Provide the [X, Y] coordinate of the cell's center where the given text is located.  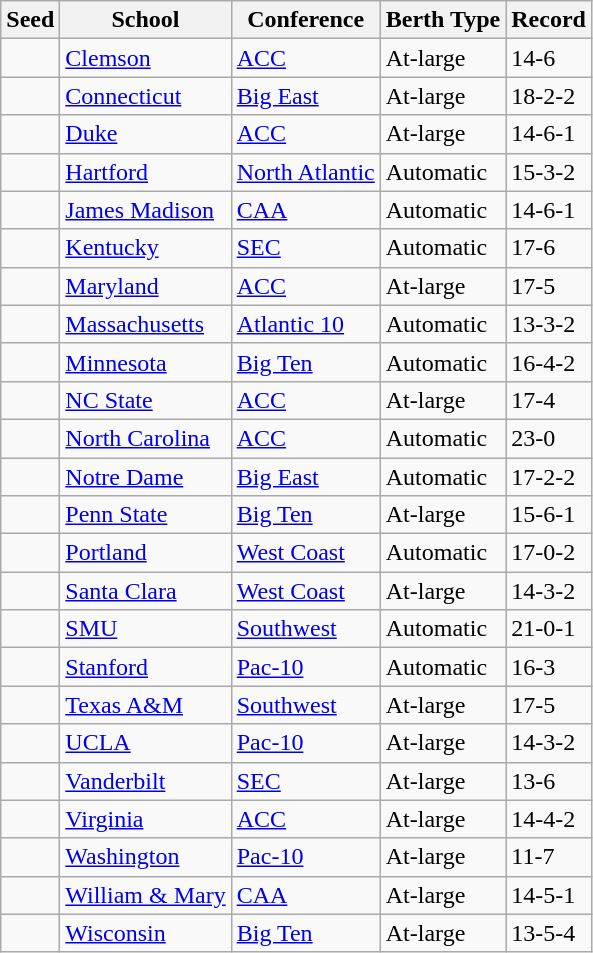
Virginia [146, 819]
Berth Type [443, 20]
13-3-2 [549, 324]
James Madison [146, 210]
13-5-4 [549, 933]
Portland [146, 553]
16-3 [549, 667]
Duke [146, 134]
Minnesota [146, 362]
17-0-2 [549, 553]
School [146, 20]
Kentucky [146, 248]
17-2-2 [549, 477]
Hartford [146, 172]
Massachusetts [146, 324]
Seed [30, 20]
North Atlantic [306, 172]
15-3-2 [549, 172]
SMU [146, 629]
Connecticut [146, 96]
Atlantic 10 [306, 324]
14-4-2 [549, 819]
11-7 [549, 857]
William & Mary [146, 895]
16-4-2 [549, 362]
Penn State [146, 515]
23-0 [549, 438]
Clemson [146, 58]
18-2-2 [549, 96]
21-0-1 [549, 629]
North Carolina [146, 438]
Maryland [146, 286]
Stanford [146, 667]
17-4 [549, 400]
Vanderbilt [146, 781]
14-5-1 [549, 895]
Texas A&M [146, 705]
NC State [146, 400]
Wisconsin [146, 933]
17-6 [549, 248]
Conference [306, 20]
UCLA [146, 743]
Notre Dame [146, 477]
Record [549, 20]
15-6-1 [549, 515]
14-6 [549, 58]
Santa Clara [146, 591]
13-6 [549, 781]
Washington [146, 857]
